Return the [X, Y] coordinate for the center point of the cell that contains the specified text.  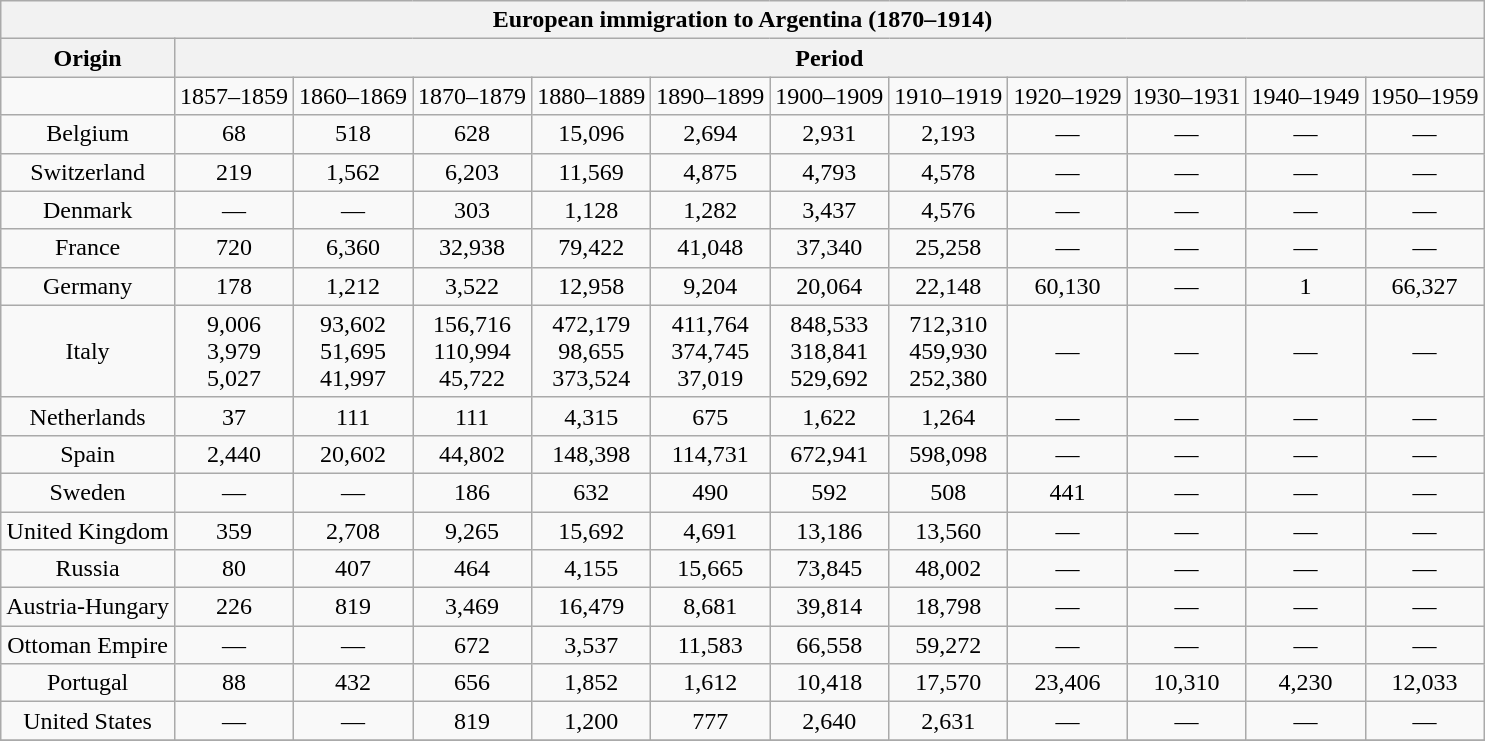
432 [354, 683]
12,958 [592, 286]
441 [1068, 492]
2,694 [710, 134]
8,681 [710, 607]
European immigration to Argentina (1870–1914) [742, 20]
15,665 [710, 569]
United States [88, 721]
88 [234, 683]
1950–1959 [1424, 96]
9,265 [472, 531]
1900–1909 [830, 96]
37 [234, 416]
Ottoman Empire [88, 645]
1 [1306, 286]
39,814 [830, 607]
628 [472, 134]
1,852 [592, 683]
4,793 [830, 172]
464 [472, 569]
407 [354, 569]
66,327 [1424, 286]
1,128 [592, 210]
226 [234, 607]
411,764374,74537,019 [710, 351]
13,186 [830, 531]
10,310 [1186, 683]
4,315 [592, 416]
60,130 [1068, 286]
114,731 [710, 454]
1930–1931 [1186, 96]
2,193 [948, 134]
Germany [88, 286]
219 [234, 172]
Belgium [88, 134]
632 [592, 492]
11,583 [710, 645]
3,522 [472, 286]
1,212 [354, 286]
France [88, 248]
2,640 [830, 721]
1890–1899 [710, 96]
Austria-Hungary [88, 607]
6,203 [472, 172]
68 [234, 134]
79,422 [592, 248]
3,537 [592, 645]
675 [710, 416]
508 [948, 492]
United Kingdom [88, 531]
303 [472, 210]
9,0063,9795,027 [234, 351]
12,033 [1424, 683]
1857–1859 [234, 96]
48,002 [948, 569]
37,340 [830, 248]
1,622 [830, 416]
1860–1869 [354, 96]
1880–1889 [592, 96]
15,096 [592, 134]
10,418 [830, 683]
25,258 [948, 248]
80 [234, 569]
Russia [88, 569]
Denmark [88, 210]
777 [710, 721]
472,17998,655373,524 [592, 351]
1870–1879 [472, 96]
1,200 [592, 721]
3,437 [830, 210]
11,569 [592, 172]
Switzerland [88, 172]
592 [830, 492]
59,272 [948, 645]
1920–1929 [1068, 96]
518 [354, 134]
2,440 [234, 454]
13,560 [948, 531]
4,691 [710, 531]
1940–1949 [1306, 96]
Period [829, 58]
848,533318,841529,692 [830, 351]
490 [710, 492]
186 [472, 492]
73,845 [830, 569]
1,264 [948, 416]
16,479 [592, 607]
656 [472, 683]
672 [472, 645]
6,360 [354, 248]
156,716110,99445,722 [472, 351]
720 [234, 248]
178 [234, 286]
15,692 [592, 531]
20,602 [354, 454]
712,310459,930252,380 [948, 351]
4,875 [710, 172]
672,941 [830, 454]
93,60251,69541,997 [354, 351]
1,612 [710, 683]
17,570 [948, 683]
598,098 [948, 454]
44,802 [472, 454]
23,406 [1068, 683]
2,631 [948, 721]
Portugal [88, 683]
2,931 [830, 134]
4,578 [948, 172]
Origin [88, 58]
359 [234, 531]
1910–1919 [948, 96]
32,938 [472, 248]
41,048 [710, 248]
4,230 [1306, 683]
4,155 [592, 569]
Sweden [88, 492]
1,562 [354, 172]
Italy [88, 351]
18,798 [948, 607]
20,064 [830, 286]
148,398 [592, 454]
66,558 [830, 645]
2,708 [354, 531]
4,576 [948, 210]
3,469 [472, 607]
1,282 [710, 210]
Spain [88, 454]
Netherlands [88, 416]
9,204 [710, 286]
22,148 [948, 286]
